Return [x, y] of the center of cell containing provided text 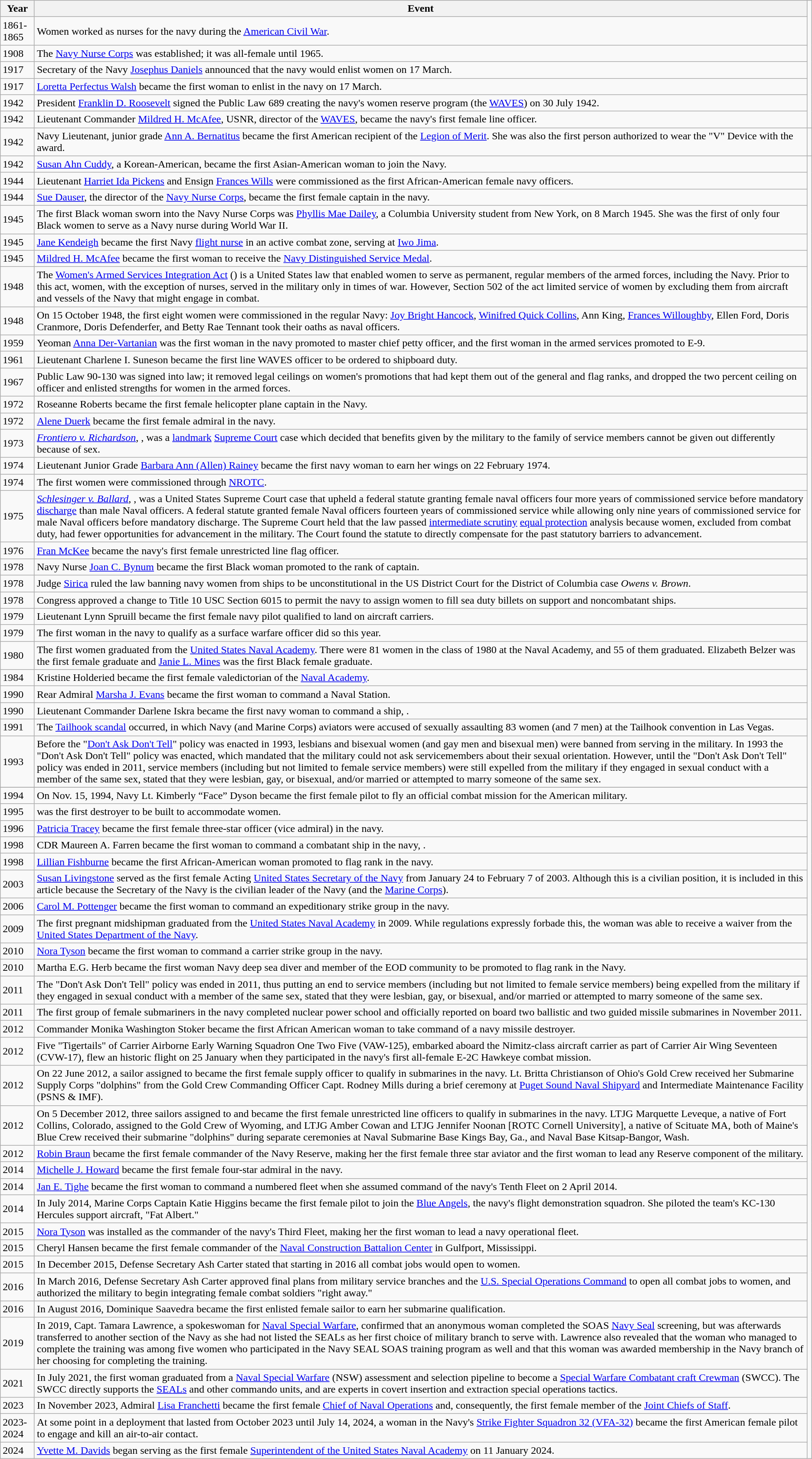
1991 [17, 727]
Nora Tyson became the first woman to command a carrier strike group in the navy. [421, 951]
1967 [17, 382]
1976 [17, 550]
Lieutenant Lynn Spruill became the first female navy pilot qualified to land on aircraft carriers. [421, 617]
2009 [17, 929]
Rear Admiral Marsha J. Evans became the first woman to command a Naval Station. [421, 694]
2006 [17, 906]
Yvette M. Davids began serving as the first female Superintendent of the United States Naval Academy on 11 January 2024. [421, 1450]
On Nov. 15, 1994, Navy Lt. Kimberly “Face” Dyson became the first female pilot to fly an official combat mission for the American military. [421, 795]
The first woman in the navy to qualify as a surface warfare officer did so this year. [421, 633]
Mildred H. McAfee became the first woman to receive the Navy Distinguished Service Medal. [421, 259]
1984 [17, 678]
1861-1865 [17, 31]
Women worked as nurses for the navy during the American Civil War. [421, 31]
Susan Ahn Cuddy, a Korean-American, became the first Asian-American woman to join the Navy. [421, 164]
In August 2016, Dominique Saavedra became the first enlisted female sailor to earn her submarine qualification. [421, 1309]
Navy Nurse Joan C. Bynum became the first Black woman promoted to the rank of captain. [421, 567]
Sue Dauser, the director of the Navy Nurse Corps, became the first female captain in the navy. [421, 197]
1980 [17, 655]
1994 [17, 795]
Martha E.G. Herb became the first woman Navy deep sea diver and member of the EOD community to be promoted to flag rank in the Navy. [421, 968]
CDR Maureen A. Farren became the first woman to command a combatant ship in the navy, . [421, 845]
Loretta Perfectus Walsh became the first woman to enlist in the navy on 17 March. [421, 86]
Patricia Tracey became the first female three-star officer (vice admiral) in the navy. [421, 828]
Carol M. Pottenger became the first woman to command an expeditionary strike group in the navy. [421, 906]
Nora Tyson was installed as the commander of the navy's Third Fleet, making her the first woman to lead a navy operational fleet. [421, 1231]
Lieutenant Commander Mildred H. McAfee, USNR, director of the WAVES, became the navy's first female line officer. [421, 119]
2024 [17, 1450]
Lieutenant Harriet Ida Pickens and Ensign Frances Wills were commissioned as the first African-American female navy officers. [421, 181]
Alene Duerk became the first female admiral in the navy. [421, 421]
1959 [17, 343]
Michelle J. Howard became the first female four-star admiral in the navy. [421, 1170]
2023-2024 [17, 1428]
Commander Monika Washington Stoker became the first African American woman to take command of a navy missile destroyer. [421, 1029]
Cheryl Hansen became the first female commander of the Naval Construction Battalion Center in Gulfport, Mississippi. [421, 1248]
2021 [17, 1383]
Jane Kendeigh became the first Navy flight nurse in an active combat zone, serving at Iwo Jima. [421, 242]
Lieutenant Junior Grade Barbara Ann (Allen) Rainey became the first navy woman to earn her wings on 22 February 1974. [421, 466]
Lillian Fishburne became the first African-American woman promoted to flag rank in the navy. [421, 861]
President Franklin D. Roosevelt signed the Public Law 689 creating the navy's women reserve program (the WAVES) on 30 July 1942. [421, 103]
1975 [17, 516]
1973 [17, 444]
Roseanne Roberts became the first female helicopter plane captain in the Navy. [421, 404]
The first women were commissioned through NROTC. [421, 482]
1996 [17, 828]
Fran McKee became the navy's first female unrestricted line flag officer. [421, 550]
In December 2015, Defense Secretary Ash Carter stated that starting in 2016 all combat jobs would open to women. [421, 1264]
2003 [17, 884]
1993 [17, 761]
Secretary of the Navy Josephus Daniels announced that the navy would enlist women on 17 March. [421, 70]
Lieutenant Charlene I. Suneson became the first line WAVES officer to be ordered to shipboard duty. [421, 360]
Jan E. Tighe became the first woman to command a numbered fleet when she assumed command of the navy's Tenth Fleet on 2 April 2014. [421, 1186]
1995 [17, 812]
The Navy Nurse Corps was established; it was all-female until 1965. [421, 53]
2023 [17, 1406]
1908 [17, 53]
was the first destroyer to be built to accommodate women. [421, 812]
1961 [17, 360]
Event [421, 9]
Year [17, 9]
2019 [17, 1344]
Lieutenant Commander Darlene Iskra became the first navy woman to command a ship, . [421, 711]
Kristine Holderied became the first female valedictorian of the Naval Academy. [421, 678]
